Provide the (X, Y) coordinate of the cell's center where the given text is located.  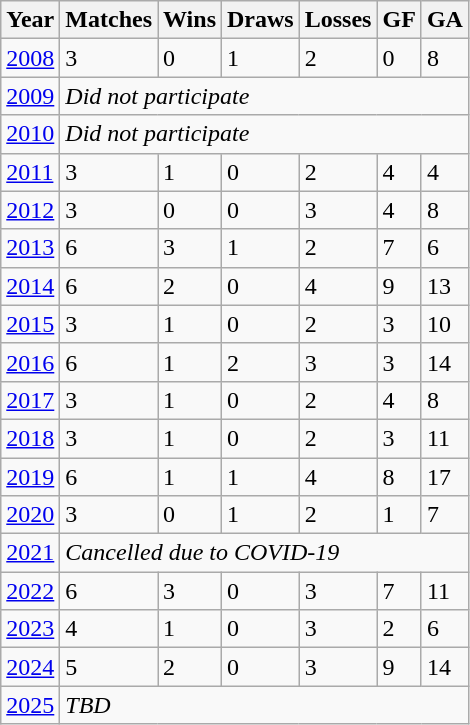
2016 (30, 362)
2010 (30, 134)
5 (109, 667)
17 (444, 477)
Year (30, 20)
2022 (30, 591)
GF (399, 20)
Wins (190, 20)
10 (444, 324)
Matches (109, 20)
2020 (30, 515)
2025 (30, 705)
2018 (30, 438)
2008 (30, 58)
2021 (30, 553)
13 (444, 286)
Losses (338, 20)
2014 (30, 286)
GA (444, 20)
2017 (30, 400)
2019 (30, 477)
Cancelled due to COVID-19 (264, 553)
Draws (261, 20)
2012 (30, 210)
2011 (30, 172)
2023 (30, 629)
2013 (30, 248)
TBD (264, 705)
2009 (30, 96)
2015 (30, 324)
2024 (30, 667)
